Return the [X, Y] coordinate for the center point of the cell that contains the specified text.  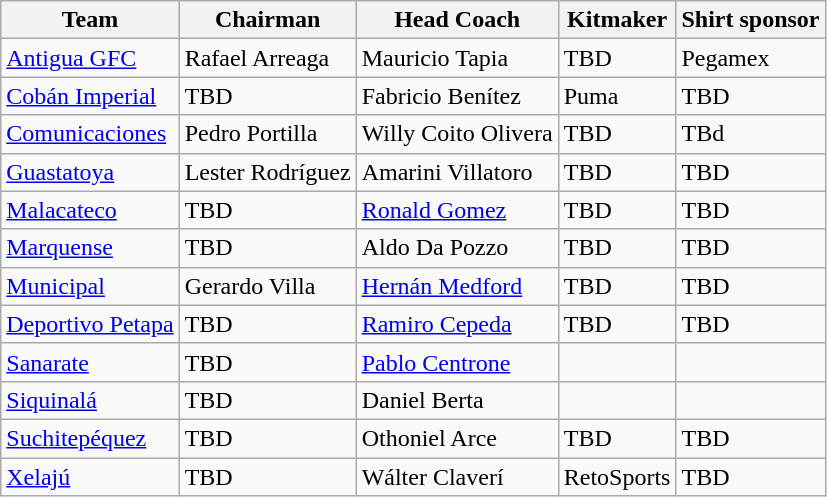
Daniel Berta [457, 400]
Aldo Da Pozzo [457, 248]
Pegamex [750, 58]
Deportivo Petapa [90, 324]
Team [90, 20]
Ronald Gomez [457, 210]
Shirt sponsor [750, 20]
Sanarate [90, 362]
Xelajú [90, 477]
RetoSports [617, 477]
Kitmaker [617, 20]
Malacateco [90, 210]
Rafael Arreaga [268, 58]
Antigua GFC [90, 58]
Hernán Medford [457, 286]
Pablo Centrone [457, 362]
Suchitepéquez [90, 438]
Gerardo Villa [268, 286]
Ramiro Cepeda [457, 324]
Pedro Portilla [268, 134]
Municipal [90, 286]
Amarini Villatoro [457, 172]
Siquinalá [90, 400]
Mauricio Tapia [457, 58]
Wálter Claverí [457, 477]
Willy Coito Olivera [457, 134]
Head Coach [457, 20]
TBd [750, 134]
Comunicaciones [90, 134]
Chairman [268, 20]
Othoniel Arce [457, 438]
Fabricio Benítez [457, 96]
Guastatoya [90, 172]
Cobán Imperial [90, 96]
Marquense [90, 248]
Puma [617, 96]
Lester Rodríguez [268, 172]
